Extract the [X, Y] coordinate from the center of the cell holding the provided text.  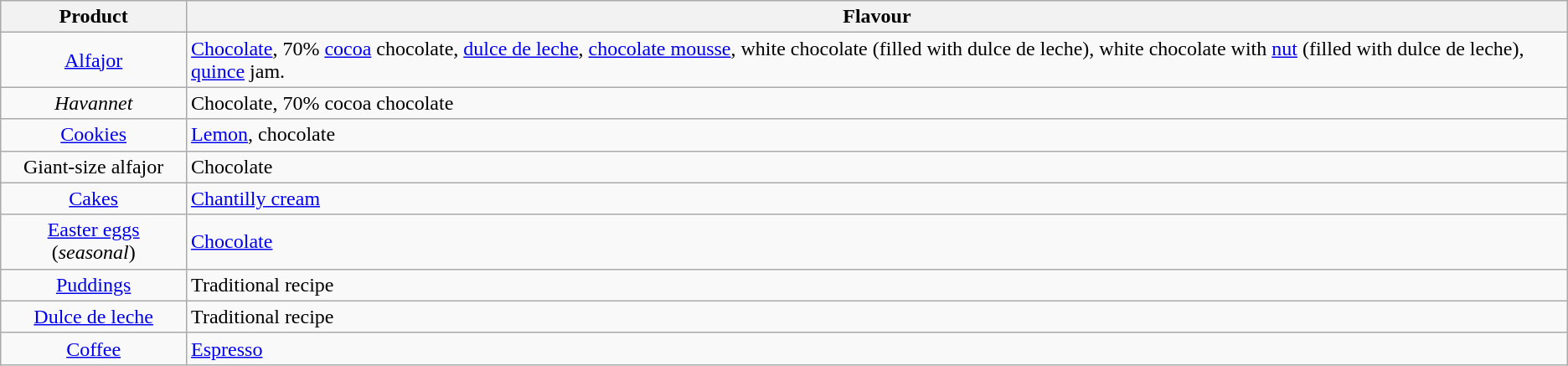
Coffee [94, 348]
Cakes [94, 198]
Flavour [878, 17]
Giant-size alfajor [94, 167]
Easter eggs (seasonal) [94, 241]
Cookies [94, 135]
Puddings [94, 285]
Espresso [878, 348]
Alfajor [94, 60]
Havannet [94, 103]
Product [94, 17]
Chantilly cream [878, 198]
Lemon, chocolate [878, 135]
Dulce de leche [94, 317]
Chocolate, 70% cocoa chocolate [878, 103]
